Detect which cell encompasses the target text, then output its (X, Y) center coordinate. 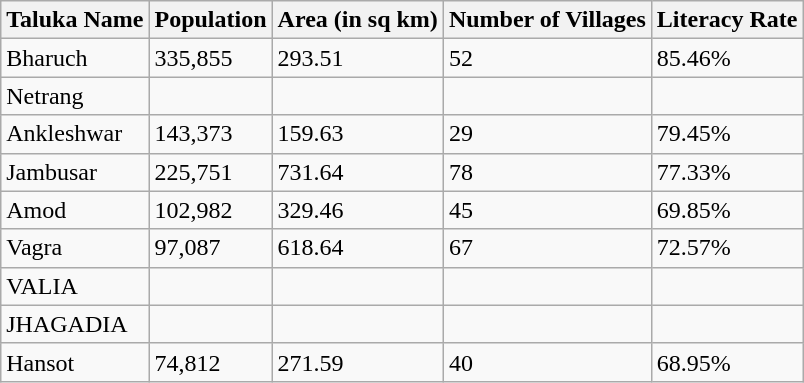
102,982 (210, 210)
29 (547, 134)
143,373 (210, 134)
329.46 (358, 210)
Area (in sq km) (358, 20)
618.64 (358, 248)
69.85% (727, 210)
68.95% (727, 362)
72.57% (727, 248)
Hansot (75, 362)
Ankleshwar (75, 134)
40 (547, 362)
77.33% (727, 172)
159.63 (358, 134)
335,855 (210, 58)
Amod (75, 210)
731.64 (358, 172)
Netrang (75, 96)
Jambusar (75, 172)
293.51 (358, 58)
JHAGADIA (75, 324)
271.59 (358, 362)
85.46% (727, 58)
225,751 (210, 172)
Bharuch (75, 58)
78 (547, 172)
Literacy Rate (727, 20)
45 (547, 210)
67 (547, 248)
Vagra (75, 248)
VALIA (75, 286)
74,812 (210, 362)
79.45% (727, 134)
52 (547, 58)
97,087 (210, 248)
Population (210, 20)
Number of Villages (547, 20)
Taluka Name (75, 20)
